Determine the (X, Y) coordinate at the center of the cell enclosing the given text.  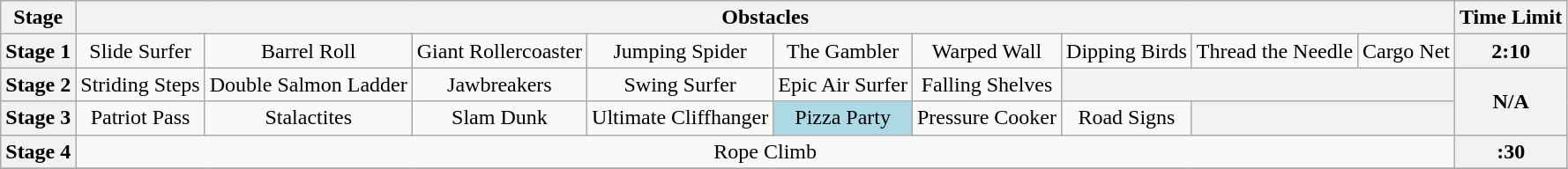
Swing Surfer (681, 84)
Stalactites (309, 118)
Jumping Spider (681, 51)
2:10 (1512, 51)
Patriot Pass (140, 118)
Giant Rollercoaster (499, 51)
Stage 3 (39, 118)
Cargo Net (1407, 51)
The Gambler (843, 51)
Barrel Roll (309, 51)
Dipping Birds (1127, 51)
Striding Steps (140, 84)
:30 (1512, 151)
Road Signs (1127, 118)
Ultimate Cliffhanger (681, 118)
Thread the Needle (1274, 51)
Pizza Party (843, 118)
Rope Climb (765, 151)
Falling Shelves (986, 84)
Stage 1 (39, 51)
Stage 4 (39, 151)
Slide Surfer (140, 51)
Pressure Cooker (986, 118)
Slam Dunk (499, 118)
Epic Air Surfer (843, 84)
Obstacles (765, 18)
Stage 2 (39, 84)
N/A (1512, 101)
Jawbreakers (499, 84)
Time Limit (1512, 18)
Stage (39, 18)
Double Salmon Ladder (309, 84)
Warped Wall (986, 51)
